Find where the given text appears and provide that cell's center as [X, Y] coordinate. 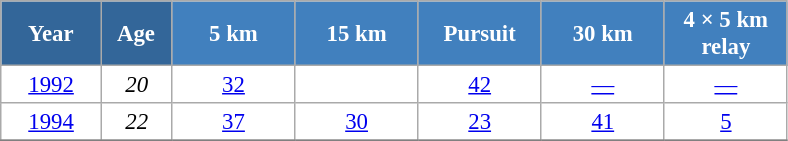
41 [602, 122]
42 [480, 85]
15 km [356, 34]
1994 [52, 122]
23 [480, 122]
5 [726, 122]
Age [136, 34]
20 [136, 85]
Year [52, 34]
37 [234, 122]
30 km [602, 34]
1992 [52, 85]
Pursuit [480, 34]
32 [234, 85]
4 × 5 km relay [726, 34]
5 km [234, 34]
22 [136, 122]
30 [356, 122]
